Return (x, y) of the center of cell containing provided text 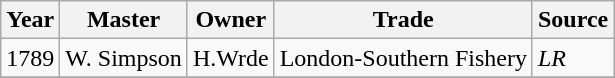
LR (572, 58)
Year (30, 20)
Source (572, 20)
W. Simpson (124, 58)
1789 (30, 58)
Master (124, 20)
Trade (403, 20)
Owner (230, 20)
London-Southern Fishery (403, 58)
H.Wrde (230, 58)
